Extract the (X, Y) coordinate from the center of the cell holding the provided text.  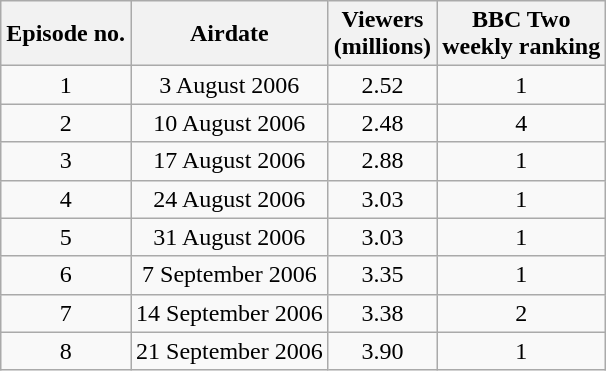
7 September 2006 (230, 275)
3.38 (382, 313)
3 August 2006 (230, 85)
8 (66, 351)
24 August 2006 (230, 199)
6 (66, 275)
21 September 2006 (230, 351)
2.48 (382, 123)
17 August 2006 (230, 161)
14 September 2006 (230, 313)
3.35 (382, 275)
31 August 2006 (230, 237)
Viewers(millions) (382, 34)
3 (66, 161)
Episode no. (66, 34)
10 August 2006 (230, 123)
2.88 (382, 161)
3.90 (382, 351)
7 (66, 313)
2.52 (382, 85)
BBC Twoweekly ranking (522, 34)
Airdate (230, 34)
5 (66, 237)
